Provide the (X, Y) coordinate of the cell's center where the given text is located.  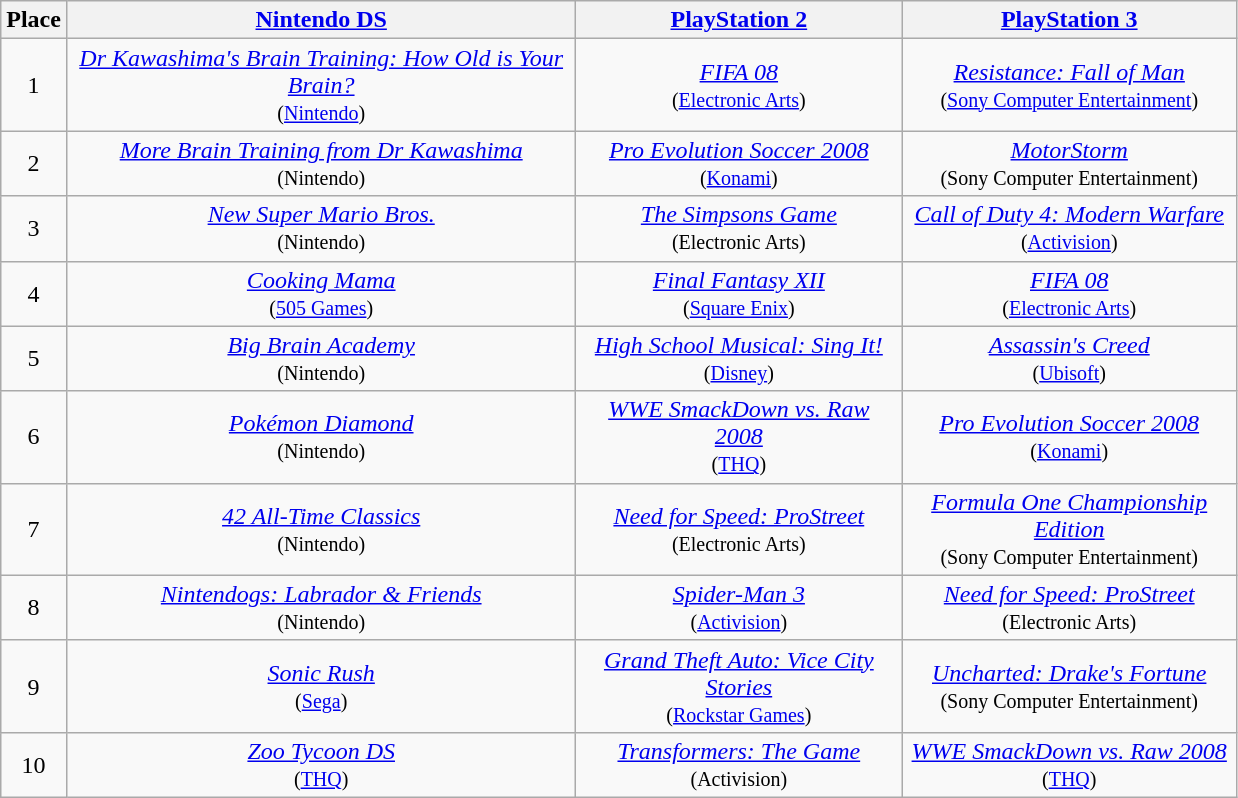
The Simpsons Game(Electronic Arts) (739, 228)
Final Fantasy XII(Square Enix) (739, 294)
Spider-Man 3(Activision) (739, 608)
Transformers: The Game(Activision) (739, 764)
Cooking Mama(505 Games) (321, 294)
5 (34, 358)
Uncharted: Drake's Fortune(Sony Computer Entertainment) (1070, 686)
Pokémon Diamond(Nintendo) (321, 437)
1 (34, 85)
10 (34, 764)
New Super Mario Bros.(Nintendo) (321, 228)
More Brain Training from Dr Kawashima(Nintendo) (321, 164)
Zoo Tycoon DS(THQ) (321, 764)
Big Brain Academy(Nintendo) (321, 358)
PlayStation 2 (739, 20)
2 (34, 164)
Dr Kawashima's Brain Training: How Old is Your Brain?(Nintendo) (321, 85)
High School Musical: Sing It!(Disney) (739, 358)
9 (34, 686)
Assassin's Creed(Ubisoft) (1070, 358)
Formula One Championship Edition(Sony Computer Entertainment) (1070, 529)
MotorStorm(Sony Computer Entertainment) (1070, 164)
3 (34, 228)
6 (34, 437)
Resistance: Fall of Man(Sony Computer Entertainment) (1070, 85)
Nintendo DS (321, 20)
Call of Duty 4: Modern Warfare(Activision) (1070, 228)
7 (34, 529)
Sonic Rush(Sega) (321, 686)
4 (34, 294)
Nintendogs: Labrador & Friends(Nintendo) (321, 608)
Place (34, 20)
Grand Theft Auto: Vice City Stories(Rockstar Games) (739, 686)
PlayStation 3 (1070, 20)
8 (34, 608)
42 All-Time Classics(Nintendo) (321, 529)
